Determine the (X, Y) coordinate at the center of the cell enclosing the given text.  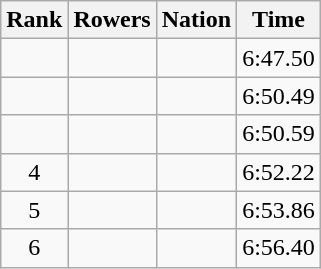
6:50.59 (279, 134)
6:52.22 (279, 172)
4 (34, 172)
6:56.40 (279, 248)
6:47.50 (279, 58)
6:53.86 (279, 210)
Time (279, 20)
Nation (196, 20)
Rank (34, 20)
Rowers (112, 20)
6 (34, 248)
5 (34, 210)
6:50.49 (279, 96)
